Detect which cell encompasses the target text, then output its [X, Y] center coordinate. 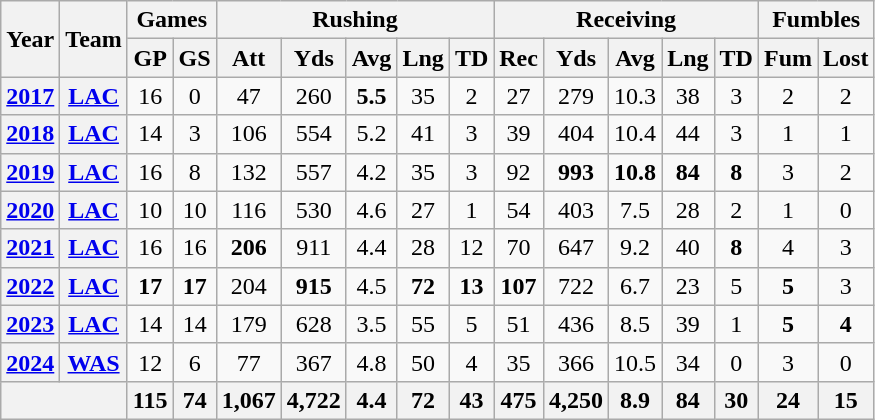
47 [248, 96]
367 [314, 362]
92 [519, 172]
554 [314, 134]
5.5 [372, 96]
557 [314, 172]
77 [248, 362]
54 [519, 210]
204 [248, 286]
2024 [30, 362]
41 [423, 134]
475 [519, 400]
647 [576, 248]
Att [248, 58]
Fumbles [816, 20]
993 [576, 172]
915 [314, 286]
4,250 [576, 400]
403 [576, 210]
7.5 [636, 210]
43 [471, 400]
116 [248, 210]
WAS [94, 362]
1,067 [248, 400]
628 [314, 324]
34 [688, 362]
132 [248, 172]
40 [688, 248]
366 [576, 362]
107 [519, 286]
436 [576, 324]
179 [248, 324]
Rec [519, 58]
Receiving [626, 20]
260 [314, 96]
GS [194, 58]
2021 [30, 248]
9.2 [636, 248]
Games [172, 20]
2020 [30, 210]
6.7 [636, 286]
4.8 [372, 362]
106 [248, 134]
24 [788, 400]
Lost [846, 58]
279 [576, 96]
404 [576, 134]
3.5 [372, 324]
44 [688, 134]
13 [471, 286]
2019 [30, 172]
206 [248, 248]
10.8 [636, 172]
Team [94, 39]
55 [423, 324]
30 [736, 400]
GP [150, 58]
10.5 [636, 362]
2023 [30, 324]
2018 [30, 134]
50 [423, 362]
4,722 [314, 400]
38 [688, 96]
4.6 [372, 210]
Rushing [355, 20]
530 [314, 210]
Year [30, 39]
2022 [30, 286]
2017 [30, 96]
15 [846, 400]
4.2 [372, 172]
4.5 [372, 286]
8.9 [636, 400]
51 [519, 324]
6 [194, 362]
722 [576, 286]
8.5 [636, 324]
5.2 [372, 134]
23 [688, 286]
Fum [788, 58]
10.4 [636, 134]
911 [314, 248]
70 [519, 248]
74 [194, 400]
10.3 [636, 96]
115 [150, 400]
